Find where the given text appears and provide that cell's center as (x, y) coordinate. 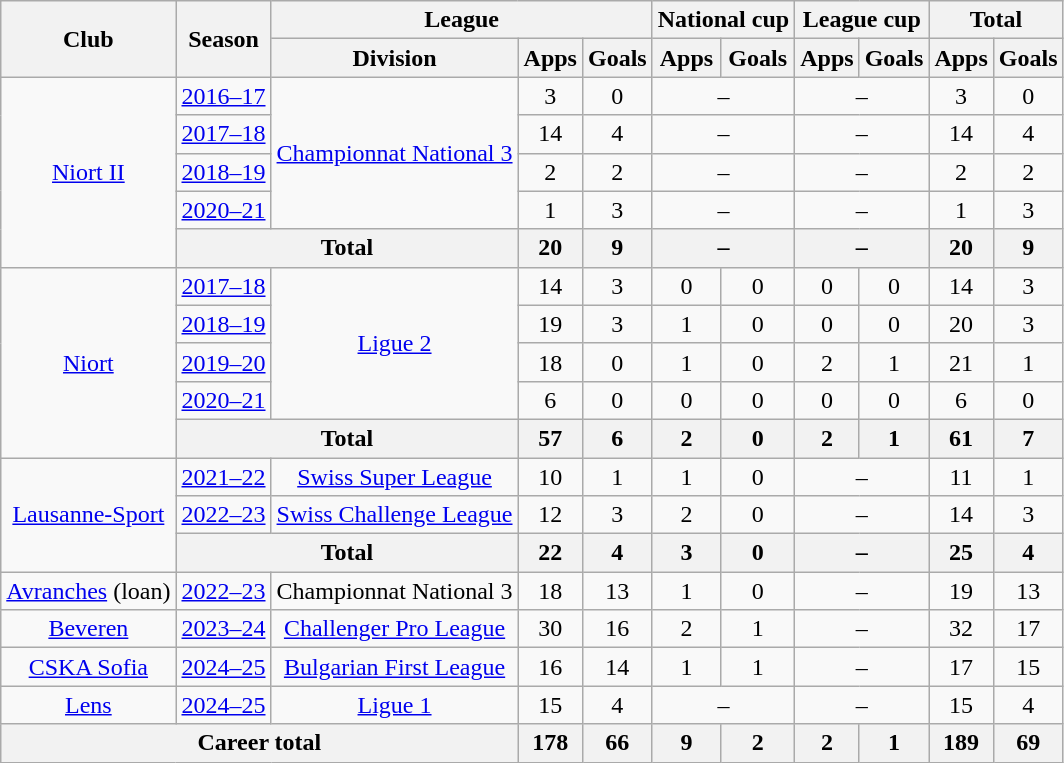
189 (961, 743)
69 (1028, 743)
Niort II (88, 172)
Career total (260, 743)
Division (394, 58)
2016–17 (224, 96)
2023–24 (224, 629)
Niort (88, 362)
Avranches (loan) (88, 591)
League (462, 20)
21 (961, 362)
Challenger Pro League (394, 629)
National cup (723, 20)
32 (961, 629)
Ligue 2 (394, 343)
Bulgarian First League (394, 667)
22 (550, 553)
12 (550, 515)
Beveren (88, 629)
30 (550, 629)
57 (550, 438)
Lens (88, 705)
66 (617, 743)
Swiss Challenge League (394, 515)
Swiss Super League (394, 477)
10 (550, 477)
2021–22 (224, 477)
Lausanne-Sport (88, 515)
11 (961, 477)
Club (88, 39)
2019–20 (224, 362)
25 (961, 553)
7 (1028, 438)
61 (961, 438)
Season (224, 39)
Ligue 1 (394, 705)
League cup (862, 20)
CSKA Sofia (88, 667)
178 (550, 743)
